Return [X, Y] of the center of cell containing provided text 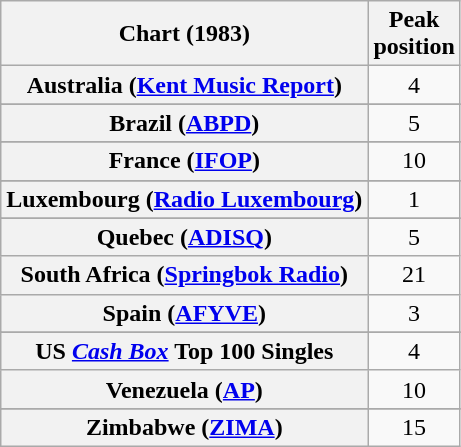
Chart (1983) [184, 34]
Spain (AFYVE) [184, 313]
Brazil (ABPD) [184, 123]
Venezuela (AP) [184, 389]
21 [414, 275]
Luxembourg (Radio Luxembourg) [184, 199]
15 [414, 427]
South Africa (Springbok Radio) [184, 275]
Peakposition [414, 34]
Zimbabwe (ZIMA) [184, 427]
3 [414, 313]
France (IFOP) [184, 161]
Australia (Kent Music Report) [184, 85]
Quebec (ADISQ) [184, 237]
1 [414, 199]
US Cash Box Top 100 Singles [184, 351]
